Locate the cell with the specified text and output its (X, Y) center coordinate. 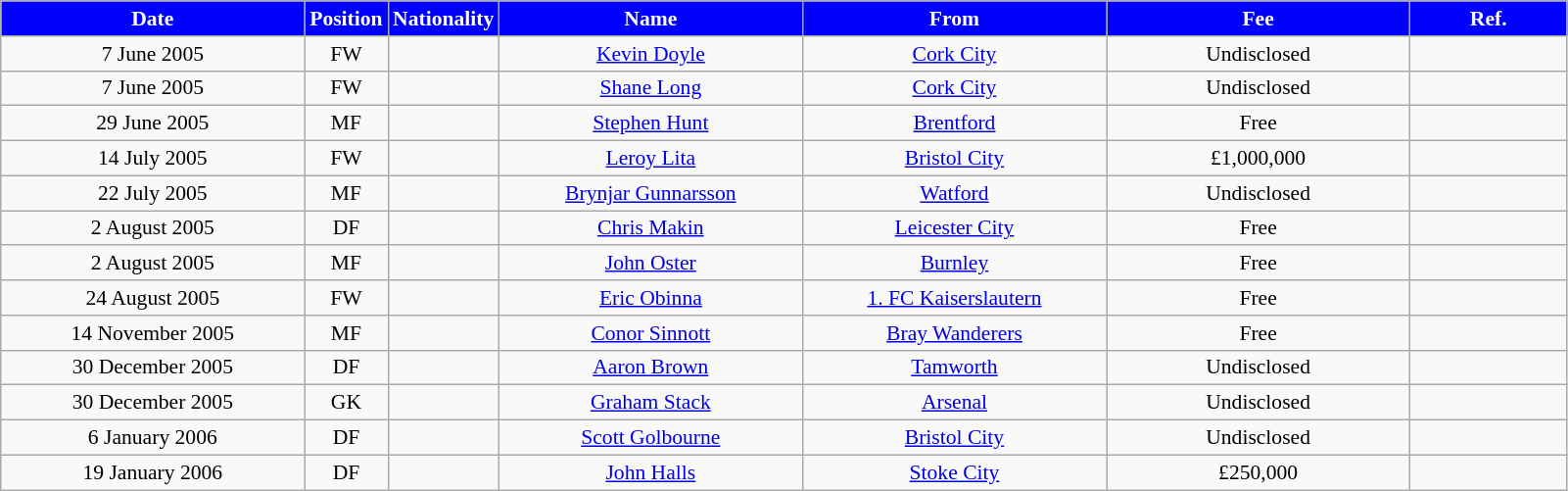
£250,000 (1259, 472)
Conor Sinnott (650, 333)
Eric Obinna (650, 298)
Shane Long (650, 88)
Brynjar Gunnarsson (650, 193)
Brentford (954, 123)
14 July 2005 (153, 159)
Bray Wanderers (954, 333)
GK (347, 403)
£1,000,000 (1259, 159)
Watford (954, 193)
Arsenal (954, 403)
Scott Golbourne (650, 438)
Name (650, 19)
Date (153, 19)
Fee (1259, 19)
14 November 2005 (153, 333)
1. FC Kaiserslautern (954, 298)
6 January 2006 (153, 438)
Graham Stack (650, 403)
John Halls (650, 472)
John Oster (650, 264)
Kevin Doyle (650, 54)
Chris Makin (650, 228)
Tamworth (954, 368)
Leicester City (954, 228)
Aaron Brown (650, 368)
29 June 2005 (153, 123)
Nationality (443, 19)
Burnley (954, 264)
24 August 2005 (153, 298)
22 July 2005 (153, 193)
Stephen Hunt (650, 123)
Position (347, 19)
Leroy Lita (650, 159)
Ref. (1489, 19)
From (954, 19)
19 January 2006 (153, 472)
Stoke City (954, 472)
